Determine the (x, y) coordinate at the center of the cell enclosing the given text.  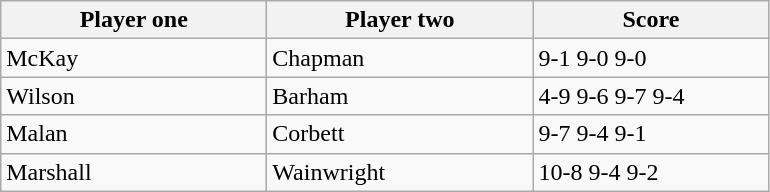
Player one (134, 20)
Score (651, 20)
4-9 9-6 9-7 9-4 (651, 96)
10-8 9-4 9-2 (651, 172)
Corbett (400, 134)
Wainwright (400, 172)
Chapman (400, 58)
McKay (134, 58)
Malan (134, 134)
9-7 9-4 9-1 (651, 134)
9-1 9-0 9-0 (651, 58)
Wilson (134, 96)
Barham (400, 96)
Marshall (134, 172)
Player two (400, 20)
